Extract the [x, y] coordinate from the center of the cell holding the provided text.  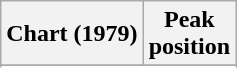
Peakposition [189, 34]
Chart (1979) [72, 34]
